Find where the given text appears and provide that cell's center as [X, Y] coordinate. 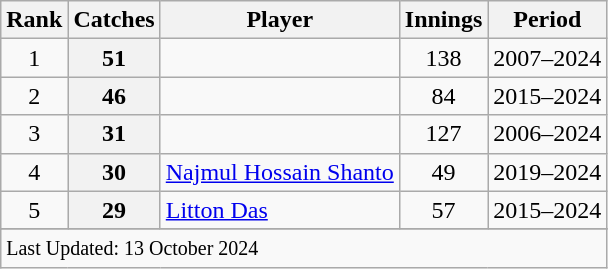
3 [34, 134]
Last Updated: 13 October 2024 [304, 248]
2019–2024 [548, 172]
138 [443, 58]
127 [443, 134]
57 [443, 210]
Rank [34, 20]
Period [548, 20]
1 [34, 58]
46 [114, 96]
Innings [443, 20]
4 [34, 172]
Catches [114, 20]
2 [34, 96]
Najmul Hossain Shanto [280, 172]
Litton Das [280, 210]
51 [114, 58]
49 [443, 172]
2006–2024 [548, 134]
29 [114, 210]
Player [280, 20]
30 [114, 172]
5 [34, 210]
31 [114, 134]
84 [443, 96]
2007–2024 [548, 58]
